Capture the cell that displays the provided text and extract its (X, Y) central coordinate. 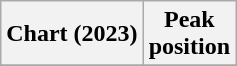
Peakposition (189, 34)
Chart (2023) (72, 34)
